Scan for the cell matching the given text and deliver its [X, Y] coordinate at center. 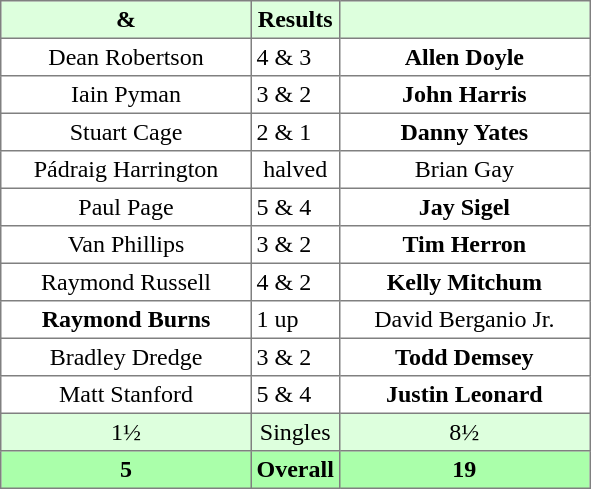
Kelly Mitchum [464, 282]
Results [295, 20]
4 & 2 [295, 282]
Jay Sigel [464, 207]
Matt Stanford [126, 395]
Danny Yates [464, 132]
4 & 3 [295, 57]
Van Phillips [126, 245]
5 [126, 470]
Paul Page [126, 207]
Brian Gay [464, 170]
Raymond Russell [126, 282]
Iain Pyman [126, 95]
Singles [295, 432]
2 & 1 [295, 132]
David Berganio Jr. [464, 320]
Raymond Burns [126, 320]
Bradley Dredge [126, 357]
John Harris [464, 95]
halved [295, 170]
Pádraig Harrington [126, 170]
Stuart Cage [126, 132]
Allen Doyle [464, 57]
Tim Herron [464, 245]
1 up [295, 320]
19 [464, 470]
8½ [464, 432]
Dean Robertson [126, 57]
1½ [126, 432]
Todd Demsey [464, 357]
Justin Leonard [464, 395]
Overall [295, 470]
& [126, 20]
